Detect which cell encompasses the target text, then output its (X, Y) center coordinate. 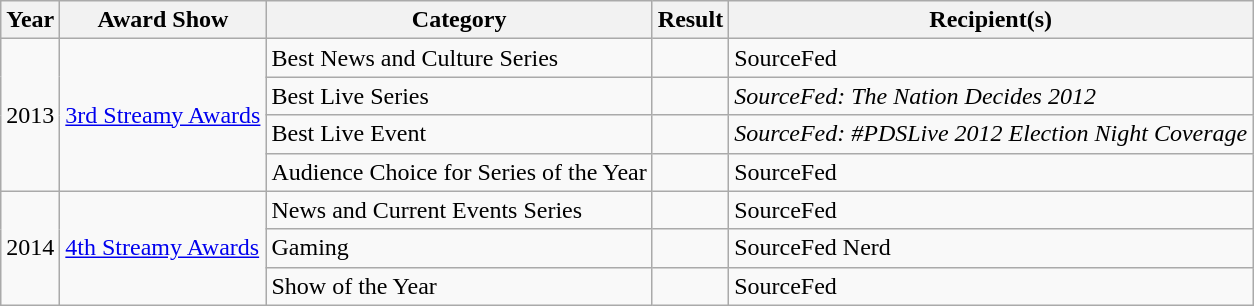
SourceFed: #PDSLive 2012 Election Night Coverage (991, 134)
Recipient(s) (991, 20)
Gaming (459, 248)
2013 (30, 115)
Category (459, 20)
SourceFed Nerd (991, 248)
Best News and Culture Series (459, 58)
4th Streamy Awards (163, 248)
Show of the Year (459, 286)
News and Current Events Series (459, 210)
Result (690, 20)
Best Live Event (459, 134)
SourceFed: The Nation Decides 2012 (991, 96)
2014 (30, 248)
Best Live Series (459, 96)
Award Show (163, 20)
Year (30, 20)
Audience Choice for Series of the Year (459, 172)
3rd Streamy Awards (163, 115)
